Pinpoint the cell where the given text exists, returning its [X, Y] midpoint coordinate. 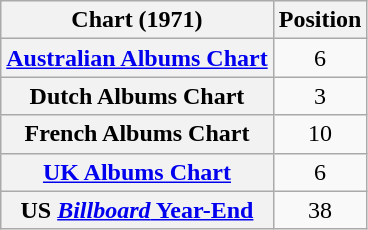
Position [320, 20]
Australian Albums Chart [137, 58]
US Billboard Year-End [137, 210]
French Albums Chart [137, 134]
Chart (1971) [137, 20]
10 [320, 134]
38 [320, 210]
3 [320, 96]
UK Albums Chart [137, 172]
Dutch Albums Chart [137, 96]
